Provide the [X, Y] coordinate of the cell's center where the given text is located.  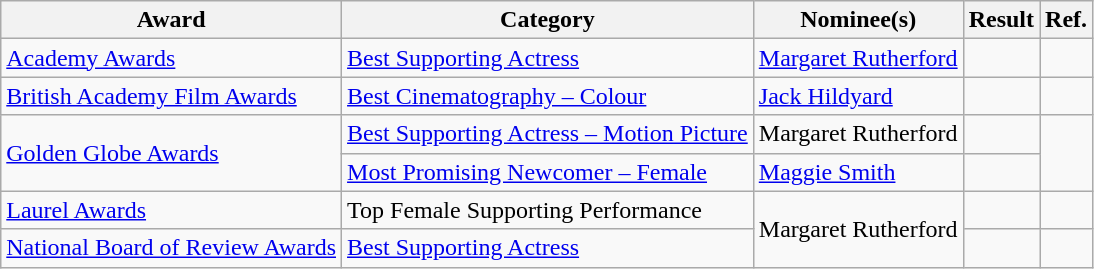
Ref. [1066, 20]
Best Supporting Actress – Motion Picture [548, 134]
Result [1001, 20]
Most Promising Newcomer – Female [548, 172]
British Academy Film Awards [172, 96]
Nominee(s) [858, 20]
Laurel Awards [172, 210]
Golden Globe Awards [172, 153]
Jack Hildyard [858, 96]
Maggie Smith [858, 172]
National Board of Review Awards [172, 248]
Academy Awards [172, 58]
Top Female Supporting Performance [548, 210]
Category [548, 20]
Best Cinematography – Colour [548, 96]
Award [172, 20]
